Scan for the cell matching the given text and deliver its (x, y) coordinate at center. 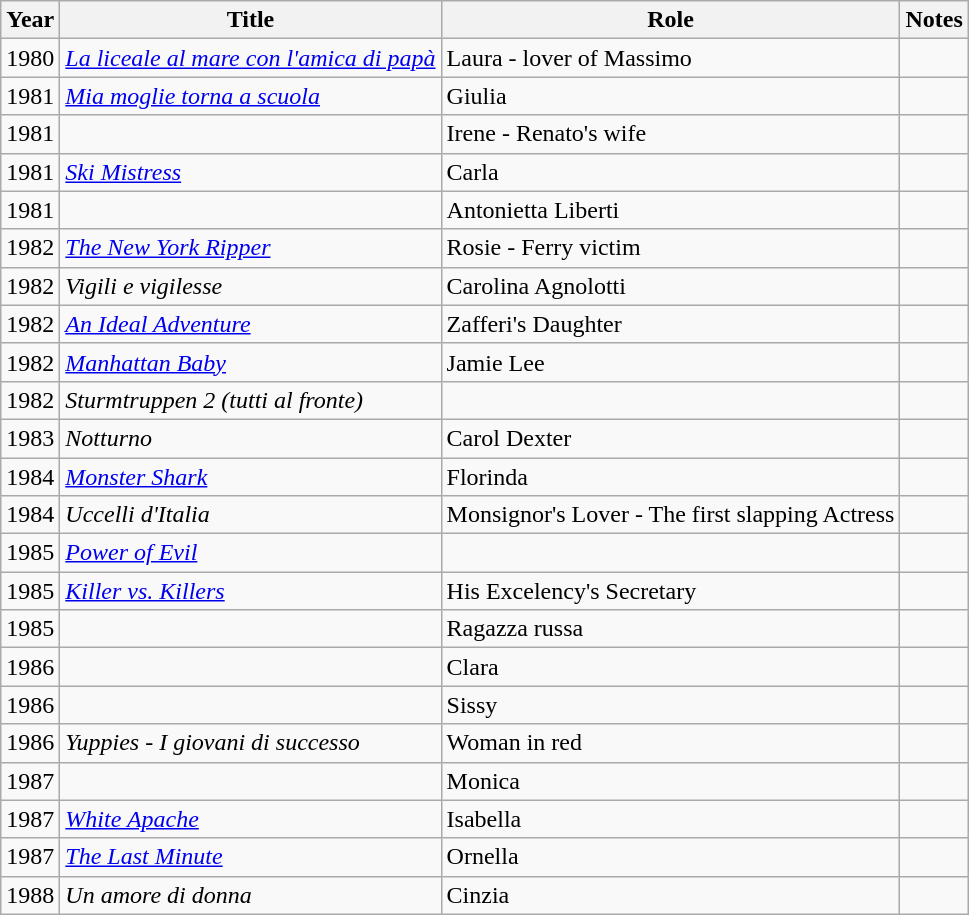
Zafferi's Daughter (670, 324)
Antonietta Liberti (670, 210)
Role (670, 20)
Laura - lover of Massimo (670, 58)
Mia moglie torna a scuola (250, 96)
Monster Shark (250, 477)
Cinzia (670, 895)
Ornella (670, 857)
Notes (934, 20)
Sissy (670, 705)
The Last Minute (250, 857)
Monsignor's Lover - The first slapping Actress (670, 515)
Rosie - Ferry victim (670, 248)
Killer vs. Killers (250, 591)
Jamie Lee (670, 362)
Florinda (670, 477)
Notturno (250, 438)
Woman in red (670, 743)
Clara (670, 667)
Un amore di donna (250, 895)
An Ideal Adventure (250, 324)
His Excelency's Secretary (670, 591)
1980 (30, 58)
Giulia (670, 96)
Monica (670, 781)
Yuppies - I giovani di successo (250, 743)
Manhattan Baby (250, 362)
Sturmtruppen 2 (tutti al fronte) (250, 400)
Vigili e vigilesse (250, 286)
La liceale al mare con l'amica di papà (250, 58)
Irene - Renato's wife (670, 134)
Ragazza russa (670, 629)
1983 (30, 438)
Title (250, 20)
Ski Mistress (250, 172)
Year (30, 20)
Carol Dexter (670, 438)
The New York Ripper (250, 248)
White Apache (250, 819)
Isabella (670, 819)
1988 (30, 895)
Carla (670, 172)
Carolina Agnolotti (670, 286)
Power of Evil (250, 553)
Uccelli d'Italia (250, 515)
